For the text-containing cell, return its midpoint in [X, Y] coordinate format. 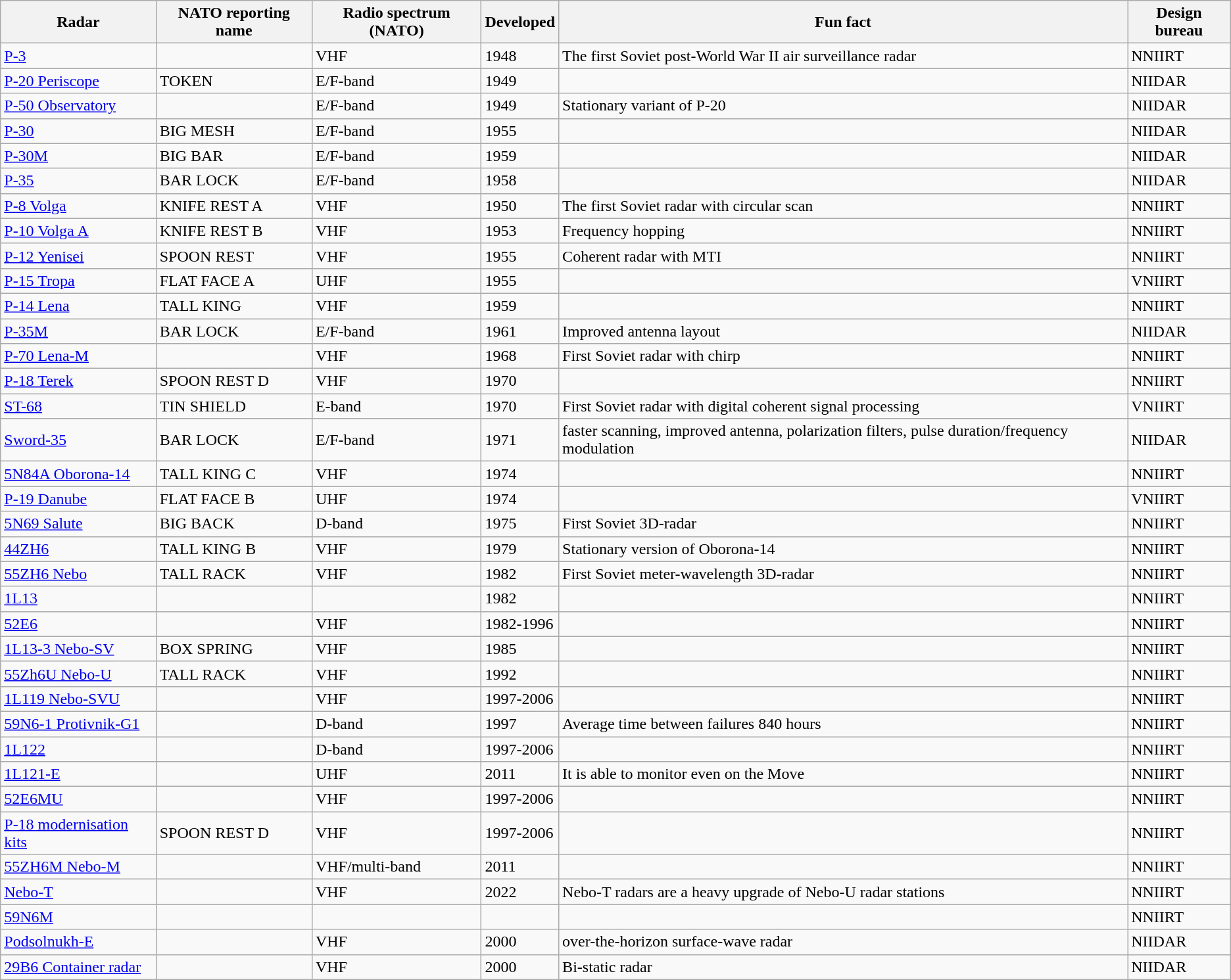
NATO reporting name [234, 22]
P-8 Volga [78, 206]
1979 [520, 549]
P-18 modernisation kits [78, 833]
It is able to monitor even on the Move [843, 774]
BOX SPRING [234, 649]
P-70 Lena-M [78, 356]
Developed [520, 22]
P-20 Periscope [78, 81]
P-19 Danube [78, 499]
Stationary variant of P-20 [843, 106]
P-35M [78, 331]
Podsolnukh-E [78, 942]
FLAT FACE A [234, 281]
1L122 [78, 749]
P-3 [78, 56]
First Soviet 3D-radar [843, 524]
First Soviet radar with chirp [843, 356]
2022 [520, 892]
VHF/multi-band [396, 867]
Radar [78, 22]
TALL KING C [234, 474]
Design bureau [1180, 22]
59N6M [78, 917]
Frequency hopping [843, 231]
1L119 Nebo-SVU [78, 699]
ST-68 [78, 406]
TALL KING B [234, 549]
P-15 Tropa [78, 281]
KNIFE REST B [234, 231]
1992 [520, 674]
1985 [520, 649]
P-18 Terek [78, 381]
BIG MESH [234, 131]
1961 [520, 331]
First Soviet radar with digital coherent signal processing [843, 406]
P-12 Yenisei [78, 256]
Fun fact [843, 22]
Average time between failures 840 hours [843, 724]
1971 [520, 440]
TALL KING [234, 306]
over-the-horizon surface-wave radar [843, 942]
1968 [520, 356]
FLAT FACE B [234, 499]
First Soviet meter-wavelength 3D-radar [843, 574]
The first Soviet radar with circular scan [843, 206]
1958 [520, 181]
faster scanning, improved antenna, polarization filters, pulse duration/frequency modulation [843, 440]
E-band [396, 406]
Nebo-T radars are a heavy upgrade of Nebo-U radar stations [843, 892]
BIG BAR [234, 156]
Sword-35 [78, 440]
Improved antenna layout [843, 331]
1L121-E [78, 774]
KNIFE REST A [234, 206]
5N69 Salute [78, 524]
P-14 Lena [78, 306]
Coherent radar with MTI [843, 256]
Stationary version of Oborona-14 [843, 549]
TOKEN [234, 81]
55Zh6U Nebo-U [78, 674]
5N84A Oborona-14 [78, 474]
1997 [520, 724]
55ZH6 Nebo [78, 574]
1975 [520, 524]
52E6 [78, 624]
TIN SHIELD [234, 406]
SPOON REST [234, 256]
1L13 [78, 599]
Radio spectrum (NATO) [396, 22]
Bi-static radar [843, 967]
1948 [520, 56]
Nebo-T [78, 892]
1950 [520, 206]
1L13-3 Nebo-SV [78, 649]
P-35 [78, 181]
The first Soviet post-World War II air surveillance radar [843, 56]
1953 [520, 231]
59N6-1 Protivnik-G1 [78, 724]
P-50 Observatory [78, 106]
P-30 [78, 131]
55ZH6M Nebo-M [78, 867]
P-10 Volga A [78, 231]
52E6MU [78, 799]
BIG BACK [234, 524]
1982-1996 [520, 624]
P-30M [78, 156]
29B6 Container radar [78, 967]
44ZH6 [78, 549]
